Return the [X, Y] coordinate for the center point of the cell that contains the specified text.  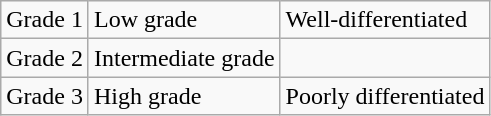
Low grade [184, 20]
Well-differentiated [385, 20]
Grade 2 [45, 58]
High grade [184, 96]
Intermediate grade [184, 58]
Grade 1 [45, 20]
Poorly differentiated [385, 96]
Grade 3 [45, 96]
